Return [x, y] of the center of cell containing provided text 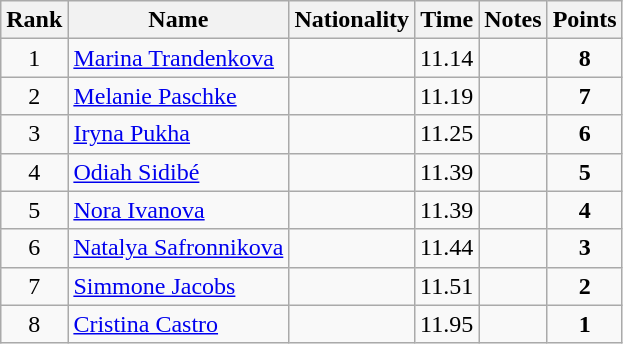
Notes [513, 20]
11.14 [447, 58]
11.25 [447, 134]
Nationality [352, 20]
Simmone Jacobs [178, 286]
Name [178, 20]
Natalya Safronnikova [178, 248]
Iryna Pukha [178, 134]
Marina Trandenkova [178, 58]
11.95 [447, 324]
Melanie Paschke [178, 96]
Time [447, 20]
Odiah Sidibé [178, 172]
11.19 [447, 96]
Cristina Castro [178, 324]
Nora Ivanova [178, 210]
Points [584, 20]
11.51 [447, 286]
11.44 [447, 248]
Rank [34, 20]
